Extract the [X, Y] coordinate from the center of the cell holding the provided text.  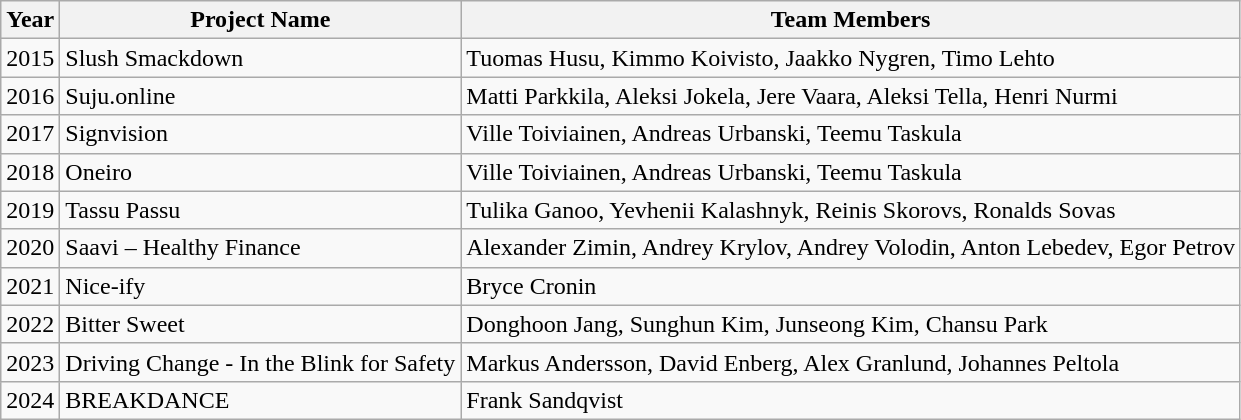
Team Members [851, 20]
Matti Parkkila, Aleksi Jokela, Jere Vaara, Aleksi Tella, Henri Nurmi [851, 96]
BREAKDANCE [260, 400]
2020 [30, 248]
Slush Smackdown [260, 58]
Frank Sandqvist [851, 400]
Markus Andersson, David Enberg, Alex Granlund, Johannes Peltola [851, 362]
Alexander Zimin, Andrey Krylov, Andrey Volodin, Anton Lebedev, Egor Petrov [851, 248]
2016 [30, 96]
Project Name [260, 20]
Saavi – Healthy Finance [260, 248]
Driving Change - In the Blink for Safety [260, 362]
Bryce Cronin [851, 286]
2024 [30, 400]
Oneiro [260, 172]
Year [30, 20]
2023 [30, 362]
Tulika Ganoo, Yevhenii Kalashnyk, Reinis Skorovs, Ronalds Sovas [851, 210]
Signvision [260, 134]
2022 [30, 324]
Donghoon Jang, Sunghun Kim, Junseong Kim, Chansu Park [851, 324]
Suju.online [260, 96]
Tassu Passu [260, 210]
2019 [30, 210]
2017 [30, 134]
2021 [30, 286]
2015 [30, 58]
Nice-ify [260, 286]
Tuomas Husu, Kimmo Koivisto, Jaakko Nygren, Timo Lehto [851, 58]
Bitter Sweet [260, 324]
2018 [30, 172]
